Return the [x, y] coordinate for the center point of the cell that contains the specified text.  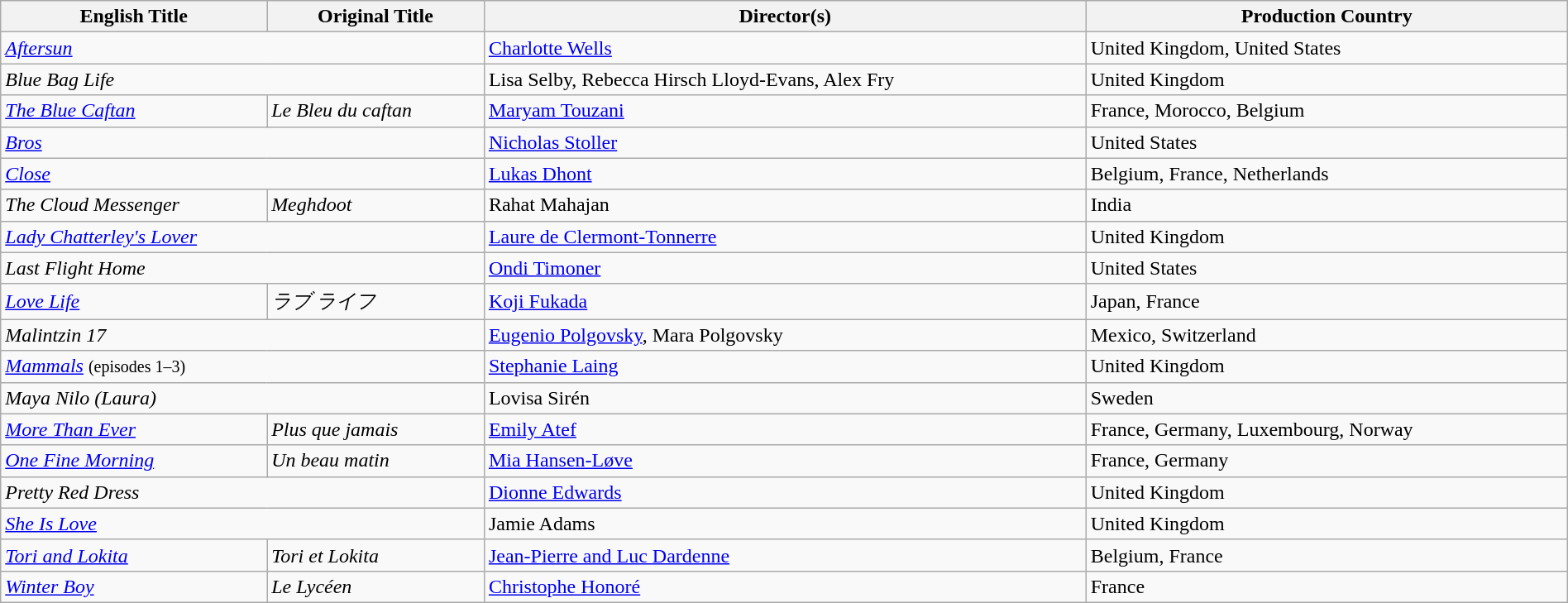
Christophe Honoré [785, 586]
Mammals (episodes 1–3) [243, 366]
Director(s) [785, 17]
Bros [243, 142]
Close [243, 174]
Pretty Red Dress [243, 492]
Maryam Touzani [785, 111]
Love Life [134, 301]
ラブ ライフ [375, 301]
France, Morocco, Belgium [1327, 111]
Mia Hansen-Løve [785, 461]
Jamie Adams [785, 524]
Aftersun [243, 48]
Blue Bag Life [243, 79]
Production Country [1327, 17]
Eugenio Polgovsky, Mara Polgovsky [785, 335]
Ondi Timoner [785, 268]
India [1327, 205]
Maya Nilo (Laura) [243, 398]
Laure de Clermont-Tonnerre [785, 237]
Lovisa Sirén [785, 398]
Le Bleu du caftan [375, 111]
Original Title [375, 17]
France, Germany, Luxembourg, Norway [1327, 429]
She Is Love [243, 524]
Meghdoot [375, 205]
United Kingdom, United States [1327, 48]
Belgium, France, Netherlands [1327, 174]
Winter Boy [134, 586]
France, Germany [1327, 461]
France [1327, 586]
Le Lycéen [375, 586]
English Title [134, 17]
Japan, France [1327, 301]
Sweden [1327, 398]
Malintzin 17 [243, 335]
The Blue Caftan [134, 111]
Stephanie Laing [785, 366]
Emily Atef [785, 429]
Nicholas Stoller [785, 142]
Lisa Selby, Rebecca Hirsch Lloyd-Evans, Alex Fry [785, 79]
Dionne Edwards [785, 492]
Rahat Mahajan [785, 205]
Last Flight Home [243, 268]
Tori and Lokita [134, 555]
Charlotte Wells [785, 48]
Tori et Lokita [375, 555]
Lukas Dhont [785, 174]
Un beau matin [375, 461]
More Than Ever [134, 429]
Jean-Pierre and Luc Dardenne [785, 555]
The Cloud Messenger [134, 205]
One Fine Morning [134, 461]
Mexico, Switzerland [1327, 335]
Koji Fukada [785, 301]
Plus que jamais [375, 429]
Belgium, France [1327, 555]
Lady Chatterley's Lover [243, 237]
